Pinpoint the cell where the given text exists, returning its (x, y) midpoint coordinate. 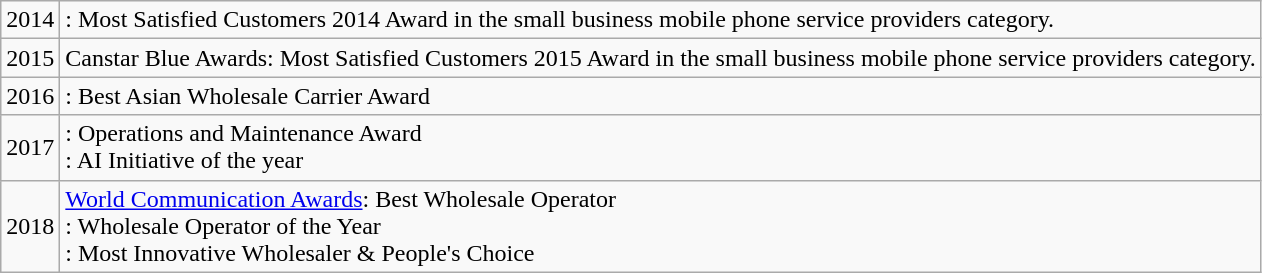
2017 (30, 148)
2015 (30, 58)
World Communication Awards: Best Wholesale Operator: Wholesale Operator of the Year: Most Innovative Wholesaler & People's Choice (661, 226)
: Best Asian Wholesale Carrier Award (661, 96)
2018 (30, 226)
2016 (30, 96)
: Operations and Maintenance Award: AI Initiative of the year (661, 148)
2014 (30, 20)
Canstar Blue Awards: Most Satisfied Customers 2015 Award in the small business mobile phone service providers category. (661, 58)
: Most Satisfied Customers 2014 Award in the small business mobile phone service providers category. (661, 20)
